Search for the cell housing the specified text and yield its [X, Y] center coordinate. 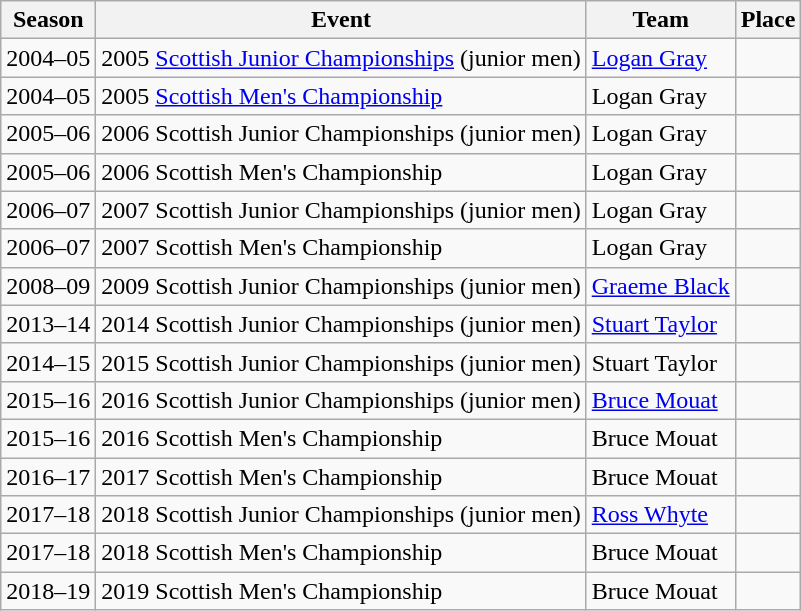
2006 Scottish Men's Championship [341, 172]
2009 Scottish Junior Championships (junior men) [341, 286]
2006 Scottish Junior Championships (junior men) [341, 134]
2007 Scottish Men's Championship [341, 248]
2007 Scottish Junior Championships (junior men) [341, 210]
2014 Scottish Junior Championships (junior men) [341, 324]
Graeme Black [660, 286]
2008–09 [48, 286]
2016 Scottish Junior Championships (junior men) [341, 400]
2005 Scottish Junior Championships (junior men) [341, 58]
2019 Scottish Men's Championship [341, 591]
2013–14 [48, 324]
Season [48, 20]
2005 Scottish Men's Championship [341, 96]
2016–17 [48, 477]
Place [768, 20]
2018–19 [48, 591]
2018 Scottish Men's Championship [341, 553]
Event [341, 20]
2017 Scottish Men's Championship [341, 477]
2015 Scottish Junior Championships (junior men) [341, 362]
2016 Scottish Men's Championship [341, 438]
Ross Whyte [660, 515]
2014–15 [48, 362]
2018 Scottish Junior Championships (junior men) [341, 515]
Team [660, 20]
